Pinpoint the cell where the given text exists, returning its (X, Y) midpoint coordinate. 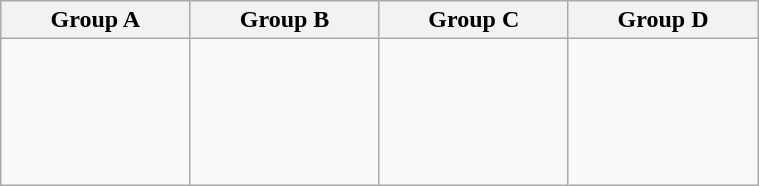
Group A (96, 20)
Group B (284, 20)
Group C (474, 20)
Group D (662, 20)
